Detect which cell encompasses the target text, then output its (X, Y) center coordinate. 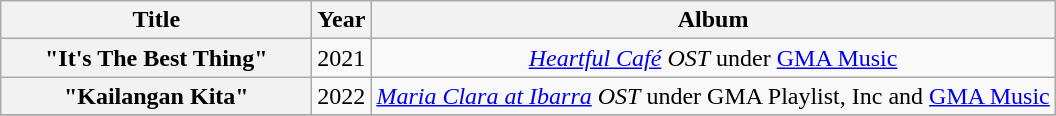
Album (713, 20)
2021 (342, 58)
2022 (342, 96)
Title (156, 20)
"It's The Best Thing" (156, 58)
Heartful Café OST under GMA Music (713, 58)
Maria Clara at Ibarra OST under GMA Playlist, Inc and GMA Music (713, 96)
"Kailangan Kita" (156, 96)
Year (342, 20)
